Capture the cell that displays the provided text and extract its (X, Y) central coordinate. 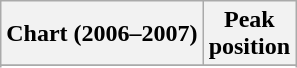
Chart (2006–2007) (102, 34)
Peakposition (249, 34)
